Provide the (X, Y) coordinate of the cell's center where the given text is located.  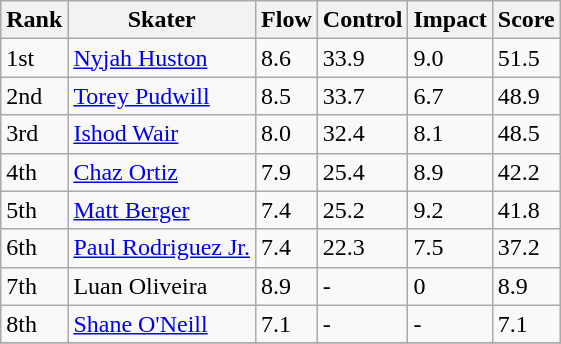
48.9 (526, 96)
25.2 (362, 210)
Score (526, 20)
Control (362, 20)
41.8 (526, 210)
1st (34, 58)
7.9 (287, 172)
5th (34, 210)
48.5 (526, 134)
9.0 (450, 58)
4th (34, 172)
8.5 (287, 96)
Rank (34, 20)
22.3 (362, 248)
Skater (162, 20)
Shane O'Neill (162, 324)
9.2 (450, 210)
Luan Oliveira (162, 286)
8.6 (287, 58)
8.1 (450, 134)
33.7 (362, 96)
32.4 (362, 134)
51.5 (526, 58)
8.0 (287, 134)
6th (34, 248)
Ishod Wair (162, 134)
7.5 (450, 248)
6.7 (450, 96)
0 (450, 286)
37.2 (526, 248)
Impact (450, 20)
Chaz Ortiz (162, 172)
33.9 (362, 58)
Torey Pudwill (162, 96)
Flow (287, 20)
Nyjah Huston (162, 58)
7th (34, 286)
8th (34, 324)
Paul Rodriguez Jr. (162, 248)
25.4 (362, 172)
42.2 (526, 172)
Matt Berger (162, 210)
3rd (34, 134)
2nd (34, 96)
